For the text-containing cell, return its midpoint in (x, y) coordinate format. 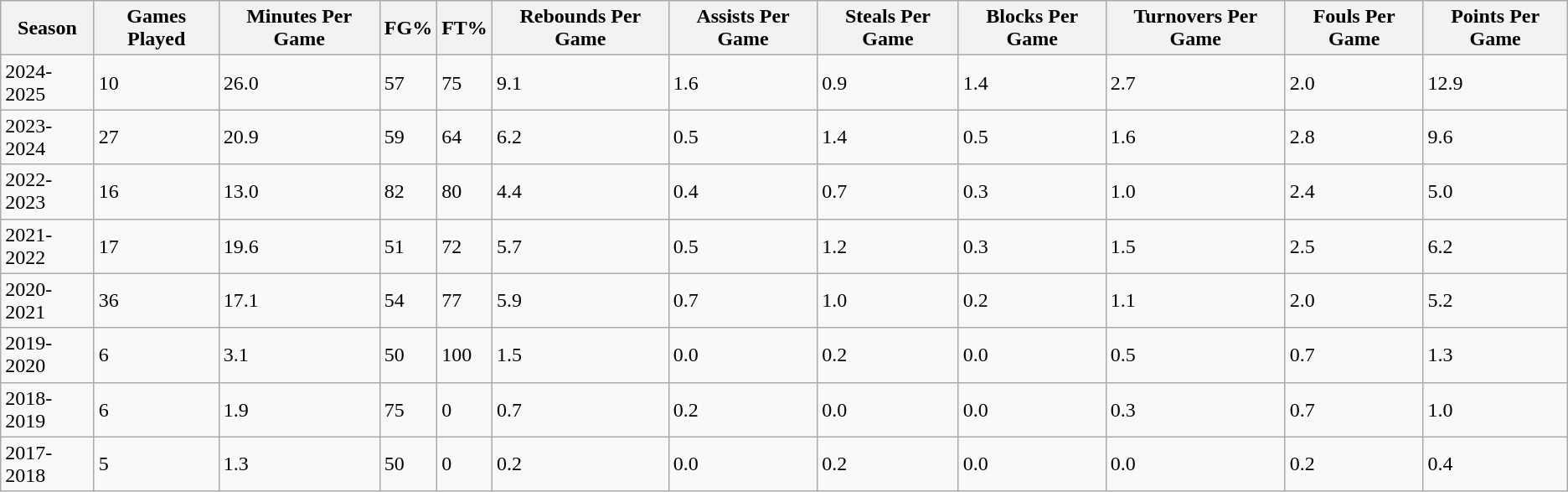
Turnovers Per Game (1195, 28)
10 (156, 82)
Fouls Per Game (1354, 28)
12.9 (1495, 82)
2.7 (1195, 82)
2017-2018 (47, 464)
2022-2023 (47, 191)
2023-2024 (47, 137)
Rebounds Per Game (580, 28)
5.0 (1495, 191)
2.5 (1354, 246)
9.6 (1495, 137)
26.0 (299, 82)
36 (156, 300)
9.1 (580, 82)
3.1 (299, 355)
5.7 (580, 246)
5 (156, 464)
2018-2019 (47, 409)
72 (465, 246)
17 (156, 246)
2.8 (1354, 137)
Steals Per Game (888, 28)
100 (465, 355)
FG% (408, 28)
82 (408, 191)
54 (408, 300)
2.4 (1354, 191)
20.9 (299, 137)
2021-2022 (47, 246)
4.4 (580, 191)
80 (465, 191)
5.9 (580, 300)
2024-2025 (47, 82)
13.0 (299, 191)
2019-2020 (47, 355)
19.6 (299, 246)
Points Per Game (1495, 28)
0.9 (888, 82)
5.2 (1495, 300)
59 (408, 137)
FT% (465, 28)
Minutes Per Game (299, 28)
64 (465, 137)
27 (156, 137)
1.2 (888, 246)
1.1 (1195, 300)
Assists Per Game (743, 28)
2020-2021 (47, 300)
1.9 (299, 409)
77 (465, 300)
Season (47, 28)
Games Played (156, 28)
17.1 (299, 300)
51 (408, 246)
57 (408, 82)
Blocks Per Game (1032, 28)
16 (156, 191)
